Search for the cell housing the specified text and yield its (x, y) center coordinate. 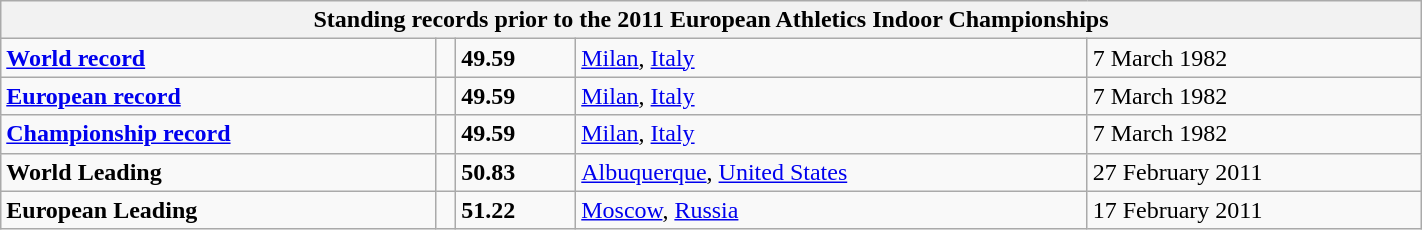
51.22 (516, 210)
Moscow, Russia (832, 210)
European Leading (218, 210)
European record (218, 96)
Albuquerque, United States (832, 172)
17 February 2011 (1254, 210)
Standing records prior to the 2011 European Athletics Indoor Championships (711, 20)
27 February 2011 (1254, 172)
World record (218, 58)
Championship record (218, 134)
50.83 (516, 172)
World Leading (218, 172)
